Provide the (x, y) coordinate of the cell's center where the given text is located.  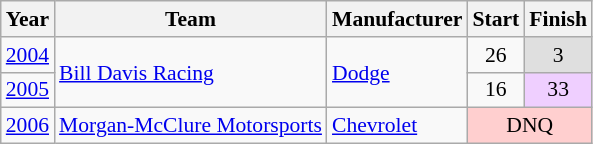
Manufacturer (397, 19)
Bill Davis Racing (190, 72)
16 (496, 90)
Finish (558, 19)
Team (190, 19)
2006 (28, 126)
Chevrolet (397, 126)
3 (558, 55)
Morgan-McClure Motorsports (190, 126)
2005 (28, 90)
26 (496, 55)
33 (558, 90)
Dodge (397, 72)
2004 (28, 55)
Year (28, 19)
DNQ (530, 126)
Start (496, 19)
